Detect which cell encompasses the target text, then output its (X, Y) center coordinate. 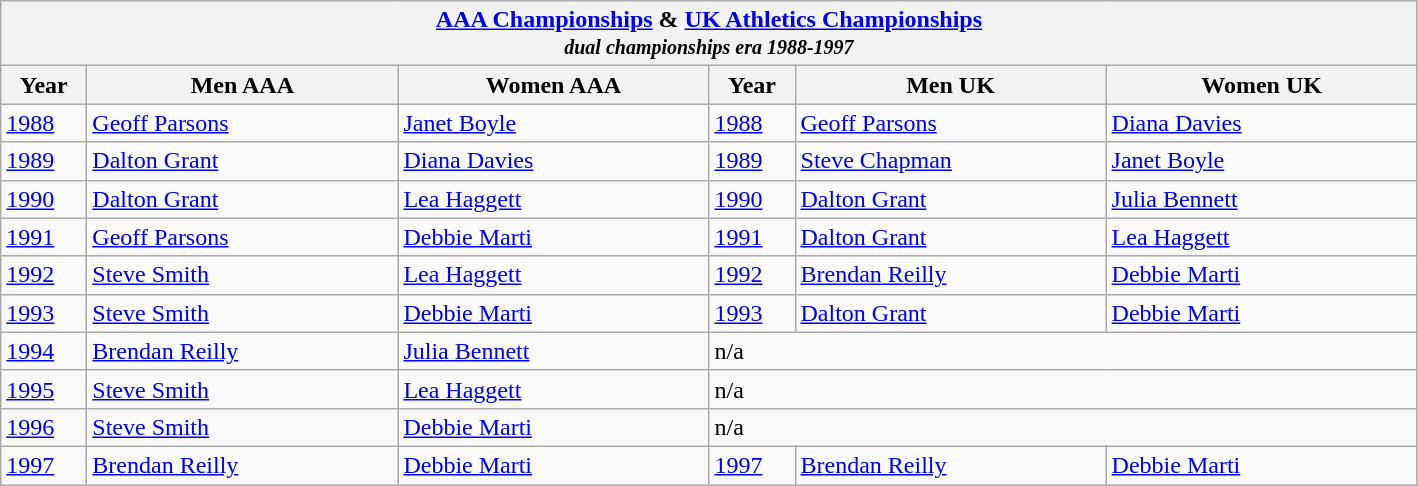
Men AAA (242, 85)
1996 (44, 427)
Women AAA (554, 85)
Steve Chapman (950, 161)
Women UK (1262, 85)
AAA Championships & UK Athletics Championshipsdual championships era 1988-1997 (709, 34)
1994 (44, 351)
Men UK (950, 85)
1995 (44, 389)
